Capture the cell that displays the provided text and extract its (x, y) central coordinate. 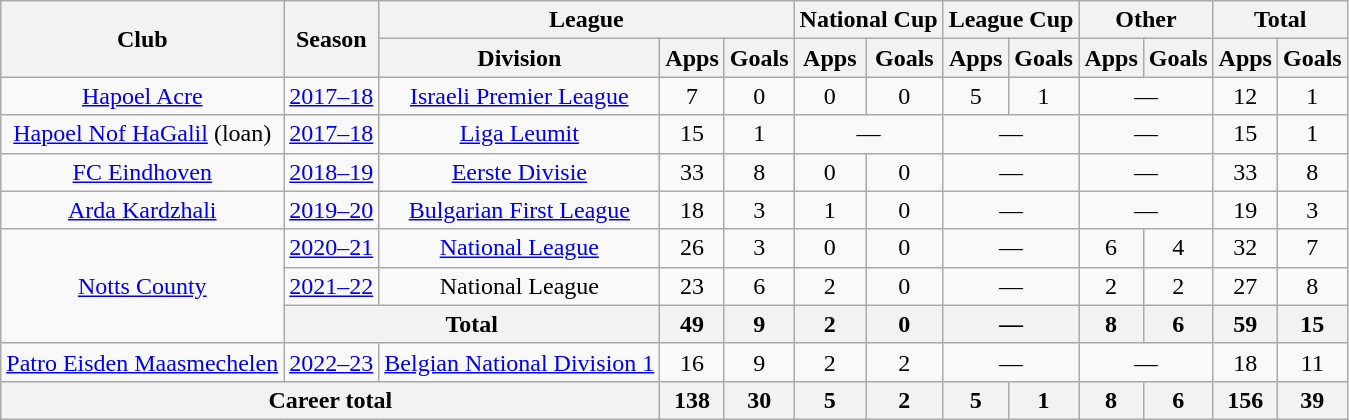
Hapoel Nof HaGalil (loan) (142, 134)
National Cup (868, 20)
Liga Leumit (520, 134)
32 (1245, 248)
Season (332, 39)
30 (759, 400)
Notts County (142, 286)
FC Eindhoven (142, 172)
Bulgarian First League (520, 210)
23 (692, 286)
2022–23 (332, 362)
138 (692, 400)
Hapoel Acre (142, 96)
Career total (330, 400)
156 (1245, 400)
Arda Kardzhali (142, 210)
2018–19 (332, 172)
49 (692, 324)
League (586, 20)
39 (1312, 400)
Patro Eisden Maasmechelen (142, 362)
12 (1245, 96)
4 (1178, 248)
Other (1146, 20)
Israeli Premier League (520, 96)
19 (1245, 210)
Eerste Divisie (520, 172)
16 (692, 362)
Belgian National Division 1 (520, 362)
11 (1312, 362)
2019–20 (332, 210)
59 (1245, 324)
Club (142, 39)
2020–21 (332, 248)
League Cup (1011, 20)
2021–22 (332, 286)
Division (520, 58)
26 (692, 248)
27 (1245, 286)
